For the text-containing cell, return its midpoint in [x, y] coordinate format. 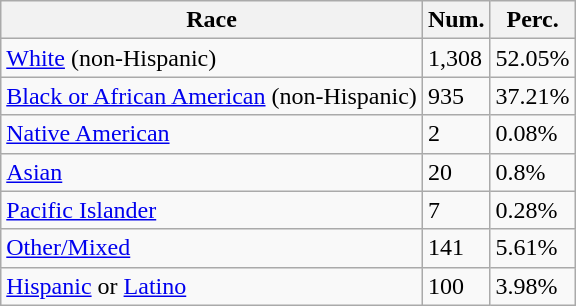
141 [456, 248]
Perc. [532, 20]
3.98% [532, 286]
7 [456, 210]
Hispanic or Latino [212, 286]
20 [456, 172]
White (non-Hispanic) [212, 58]
Pacific Islander [212, 210]
2 [456, 134]
1,308 [456, 58]
Other/Mixed [212, 248]
935 [456, 96]
5.61% [532, 248]
100 [456, 286]
37.21% [532, 96]
52.05% [532, 58]
Native American [212, 134]
Asian [212, 172]
Race [212, 20]
0.8% [532, 172]
0.08% [532, 134]
Black or African American (non-Hispanic) [212, 96]
Num. [456, 20]
0.28% [532, 210]
